Capture the cell that displays the provided text and extract its (x, y) central coordinate. 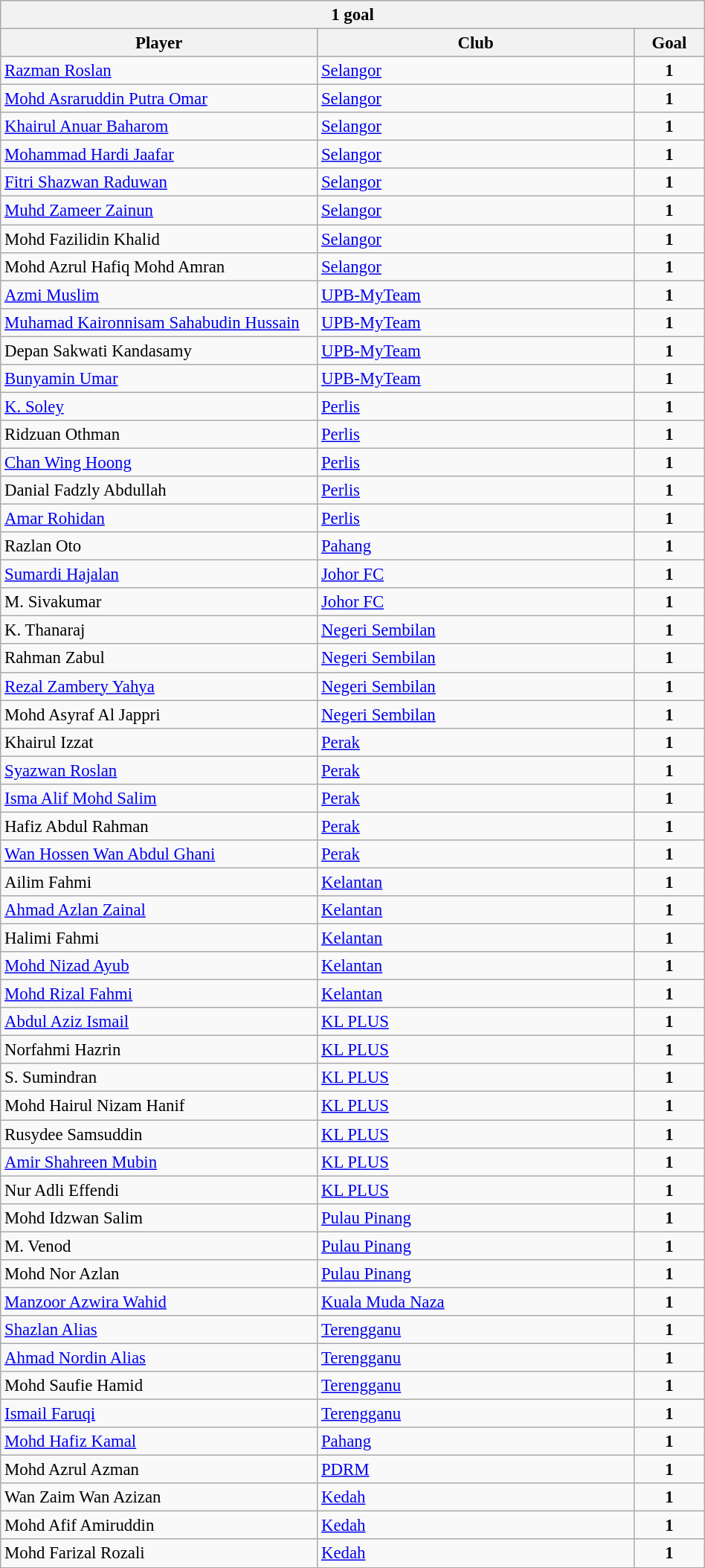
Mohd Azrul Azman (159, 1470)
Razlan Oto (159, 546)
1 goal (352, 15)
Fitri Shazwan Raduwan (159, 182)
Mohd Farizal Rozali (159, 1554)
Razman Roslan (159, 71)
Ahmad Nordin Alias (159, 1357)
Depan Sakwati Kandasamy (159, 351)
Club (476, 43)
Khairul Anuar Baharom (159, 127)
Shazlan Alias (159, 1330)
Mohd Nor Azlan (159, 1274)
Wan Zaim Wan Azizan (159, 1497)
M. Sivakumar (159, 602)
Rezal Zambery Yahya (159, 686)
Mohd Fazilidin Khalid (159, 239)
Muhd Zameer Zainun (159, 211)
PDRM (476, 1470)
S. Sumindran (159, 1078)
Mohd Asyraf Al Jappri (159, 714)
Syazwan Roslan (159, 770)
Mohd Nizad Ayub (159, 966)
Mohd Afif Amiruddin (159, 1526)
Rahman Zabul (159, 659)
Kuala Muda Naza (476, 1302)
Mohd Rizal Fahmi (159, 994)
Amir Shahreen Mubin (159, 1162)
Mohd Hairul Nizam Hanif (159, 1106)
Ismail Faruqi (159, 1414)
M. Venod (159, 1246)
Ridzuan Othman (159, 435)
Mohammad Hardi Jaafar (159, 155)
Mohd Azrul Hafiq Mohd Amran (159, 266)
Abdul Aziz Ismail (159, 1022)
Danial Fadzly Abdullah (159, 490)
Goal (669, 43)
Wan Hossen Wan Abdul Ghani (159, 854)
Player (159, 43)
Nur Adli Effendi (159, 1190)
Mohd Asraruddin Putra Omar (159, 99)
Hafiz Abdul Rahman (159, 826)
Khairul Izzat (159, 742)
Halimi Fahmi (159, 938)
Azmi Muslim (159, 295)
Manzoor Azwira Wahid (159, 1302)
Bunyamin Umar (159, 379)
K. Thanaraj (159, 630)
Mohd Hafiz Kamal (159, 1441)
Amar Rohidan (159, 519)
Ahmad Azlan Zainal (159, 910)
Muhamad Kaironnisam Sahabudin Hussain (159, 322)
Mohd Saufie Hamid (159, 1386)
K. Soley (159, 406)
Chan Wing Hoong (159, 462)
Rusydee Samsuddin (159, 1134)
Mohd Idzwan Salim (159, 1217)
Norfahmi Hazrin (159, 1050)
Isma Alif Mohd Salim (159, 799)
Ailim Fahmi (159, 882)
Sumardi Hajalan (159, 575)
